Find where the given text appears and provide that cell's center as (X, Y) coordinate. 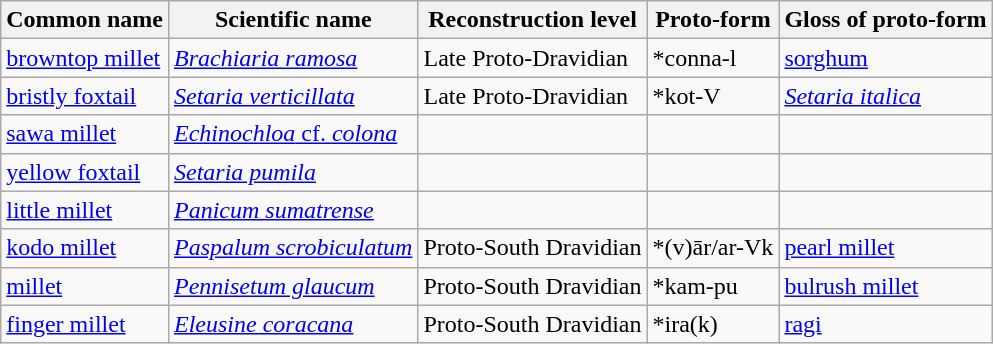
bulrush millet (886, 286)
Panicum sumatrense (292, 210)
Echinochloa cf. colona (292, 134)
Setaria italica (886, 96)
*kam-pu (713, 286)
Eleusine coracana (292, 324)
pearl millet (886, 248)
Common name (85, 20)
kodo millet (85, 248)
Scientific name (292, 20)
yellow foxtail (85, 172)
Setaria verticillata (292, 96)
Pennisetum glaucum (292, 286)
*ira(k) (713, 324)
*(v)ār/ar-Vk (713, 248)
Gloss of proto-form (886, 20)
Reconstruction level (532, 20)
sawa millet (85, 134)
Setaria pumila (292, 172)
little millet (85, 210)
millet (85, 286)
Brachiaria ramosa (292, 58)
Proto-form (713, 20)
finger millet (85, 324)
Paspalum scrobiculatum (292, 248)
bristly foxtail (85, 96)
*kot-V (713, 96)
sorghum (886, 58)
ragi (886, 324)
*conna-l (713, 58)
browntop millet (85, 58)
